Determine the (x, y) coordinate at the center of the cell enclosing the given text.  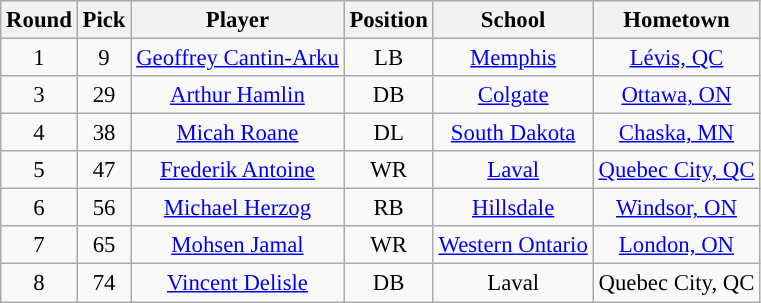
Chaska, MN (676, 133)
Geoffrey Cantin-Arku (238, 58)
Player (238, 20)
38 (104, 133)
56 (104, 208)
Lévis, QC (676, 58)
Memphis (513, 58)
Vincent Delisle (238, 283)
Michael Herzog (238, 208)
5 (39, 170)
RB (388, 208)
Hometown (676, 20)
8 (39, 283)
School (513, 20)
Round (39, 20)
Western Ontario (513, 245)
74 (104, 283)
Windsor, ON (676, 208)
3 (39, 95)
1 (39, 58)
7 (39, 245)
LB (388, 58)
65 (104, 245)
Micah Roane (238, 133)
Hillsdale (513, 208)
Colgate (513, 95)
Ottawa, ON (676, 95)
Mohsen Jamal (238, 245)
DL (388, 133)
4 (39, 133)
6 (39, 208)
29 (104, 95)
South Dakota (513, 133)
Arthur Hamlin (238, 95)
London, ON (676, 245)
47 (104, 170)
Pick (104, 20)
9 (104, 58)
Position (388, 20)
Frederik Antoine (238, 170)
